Capture the cell that displays the provided text and extract its [X, Y] central coordinate. 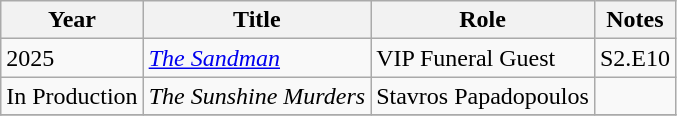
2025 [72, 58]
The Sandman [257, 58]
The Sunshine Murders [257, 96]
Role [483, 20]
Title [257, 20]
Stavros Papadopoulos [483, 96]
S2.E10 [634, 58]
In Production [72, 96]
VIP Funeral Guest [483, 58]
Notes [634, 20]
Year [72, 20]
